Identify which cell holds the provided text, then report its (X, Y) central coordinate. 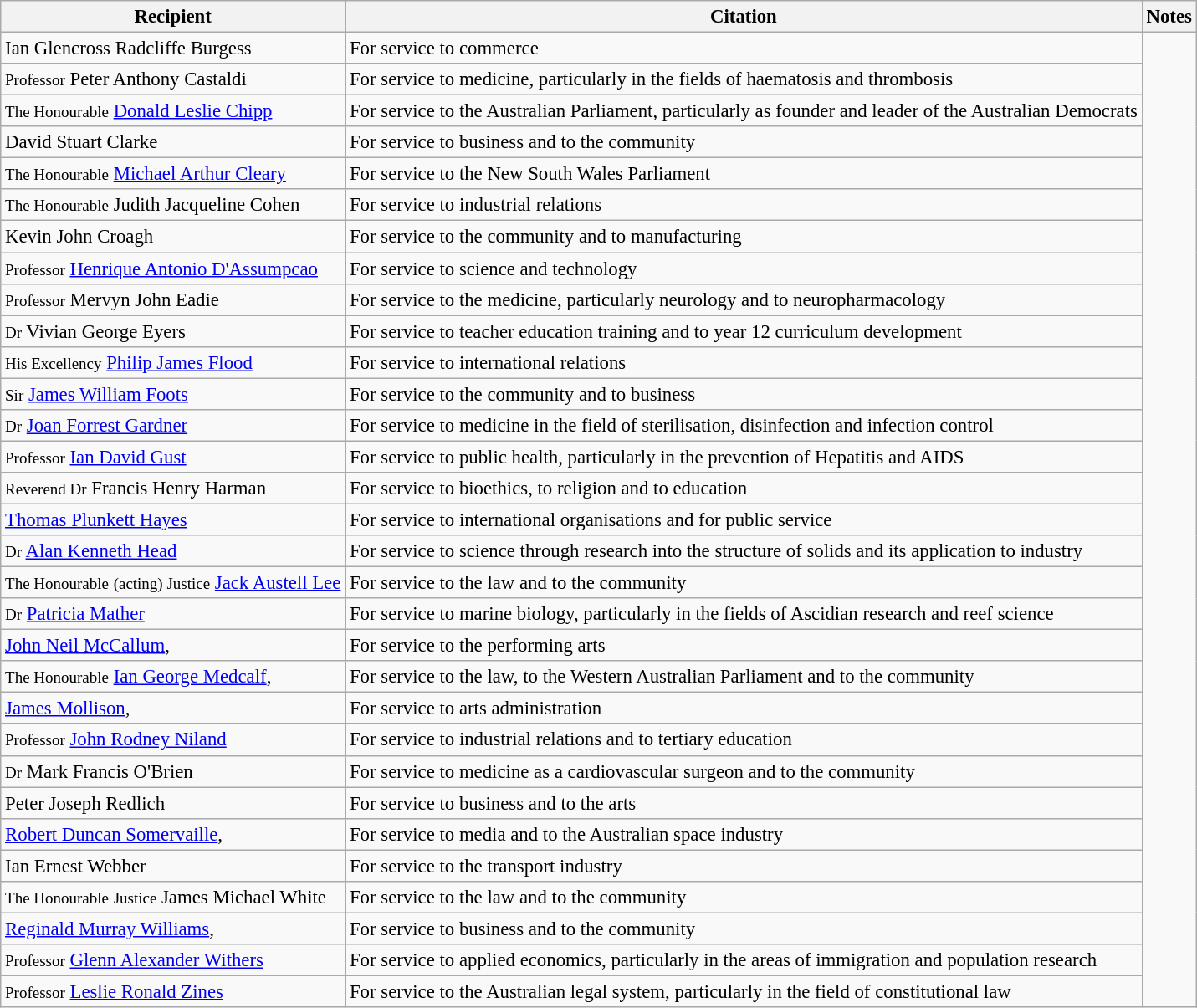
John Neil McCallum, (173, 646)
Dr Mark Francis O'Brien (173, 771)
David Stuart Clarke (173, 142)
The Honourable Justice James Michael White (173, 898)
Professor John Rodney Niland (173, 740)
The Honourable Michael Arthur Cleary (173, 174)
For service to industrial relations (744, 205)
Notes (1169, 17)
For service to the Australian legal system, particularly in the field of constitutional law (744, 991)
Reginald Murray Williams, (173, 929)
For service to medicine in the field of sterilisation, disinfection and infection control (744, 426)
Professor Leslie Ronald Zines (173, 991)
For service to medicine as a cardiovascular surgeon and to the community (744, 771)
For service to arts administration (744, 709)
Professor Ian David Gust (173, 457)
For service to the Australian Parliament, particularly as founder and leader of the Australian Democrats (744, 111)
For service to science and technology (744, 269)
Dr Alan Kenneth Head (173, 551)
Ian Glencross Radcliffe Burgess (173, 49)
For service to bioethics, to religion and to education (744, 489)
Dr Patricia Mather (173, 614)
For service to teacher education training and to year 12 curriculum development (744, 331)
For service to business and to the arts (744, 803)
For service to media and to the Australian space industry (744, 834)
For service to the community and to manufacturing (744, 237)
The Honourable (acting) Justice Jack Austell Lee (173, 583)
James Mollison, (173, 709)
His Excellency Philip James Flood (173, 362)
Kevin John Croagh (173, 237)
Sir James William Foots (173, 394)
Dr Vivian George Eyers (173, 331)
Peter Joseph Redlich (173, 803)
The Honourable Ian George Medcalf, (173, 677)
For service to the law, to the Western Australian Parliament and to the community (744, 677)
Thomas Plunkett Hayes (173, 519)
For service to the performing arts (744, 646)
Ian Ernest Webber (173, 866)
For service to international relations (744, 362)
For service to commerce (744, 49)
For service to the New South Wales Parliament (744, 174)
Professor Henrique Antonio D'Assumpcao (173, 269)
For service to science through research into the structure of solids and its application to industry (744, 551)
Professor Peter Anthony Castaldi (173, 79)
For service to medicine, particularly in the fields of haematosis and thrombosis (744, 79)
For service to the community and to business (744, 394)
Citation (744, 17)
For service to the medicine, particularly neurology and to neuropharmacology (744, 299)
For service to public health, particularly in the prevention of Hepatitis and AIDS (744, 457)
The Honourable Donald Leslie Chipp (173, 111)
Professor Mervyn John Eadie (173, 299)
Dr Joan Forrest Gardner (173, 426)
For service to the transport industry (744, 866)
For service to applied economics, particularly in the areas of immigration and population research (744, 960)
Robert Duncan Somervaille, (173, 834)
The Honourable Judith Jacqueline Cohen (173, 205)
For service to industrial relations and to tertiary education (744, 740)
Reverend Dr Francis Henry Harman (173, 489)
For service to marine biology, particularly in the fields of Ascidian research and reef science (744, 614)
For service to international organisations and for public service (744, 519)
Professor Glenn Alexander Withers (173, 960)
Recipient (173, 17)
